Provide the (X, Y) coordinate of the cell's center where the given text is located.  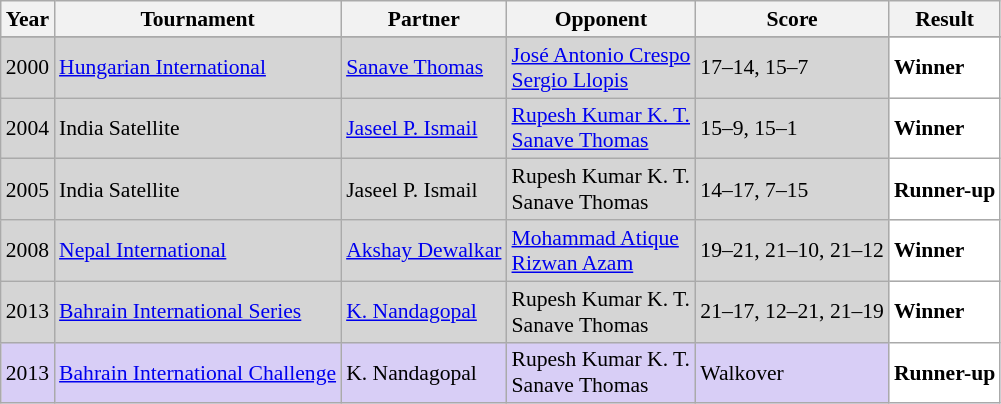
Sanave Thomas (424, 68)
Hungarian International (198, 68)
Opponent (600, 19)
17–14, 15–7 (792, 68)
José Antonio Crespo Sergio Llopis (600, 68)
Score (792, 19)
Bahrain International Series (198, 312)
2004 (28, 128)
Bahrain International Challenge (198, 372)
2000 (28, 68)
19–21, 21–10, 21–12 (792, 250)
2005 (28, 190)
2008 (28, 250)
Nepal International (198, 250)
Year (28, 19)
Result (944, 19)
Mohammad Atique Rizwan Azam (600, 250)
15–9, 15–1 (792, 128)
Walkover (792, 372)
Tournament (198, 19)
21–17, 12–21, 21–19 (792, 312)
14–17, 7–15 (792, 190)
Akshay Dewalkar (424, 250)
Partner (424, 19)
